Return the [x, y] coordinate for the center point of the cell that contains the specified text.  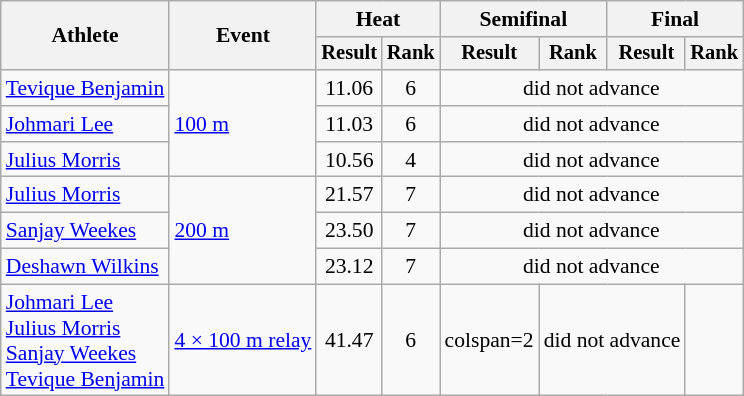
11.06 [349, 88]
Athlete [86, 36]
23.12 [349, 267]
11.03 [349, 124]
Final [675, 19]
10.56 [349, 160]
Semifinal [524, 19]
100 m [242, 124]
200 m [242, 230]
23.50 [349, 231]
colspan=2 [490, 340]
Johmari LeeJulius MorrisSanjay WeekesTevique Benjamin [86, 340]
4 [411, 160]
4 × 100 m relay [242, 340]
Sanjay Weekes [86, 231]
41.47 [349, 340]
Johmari Lee [86, 124]
Event [242, 36]
21.57 [349, 195]
Heat [378, 19]
Deshawn Wilkins [86, 267]
Tevique Benjamin [86, 88]
